Locate the cell with the specified text and output its [x, y] center coordinate. 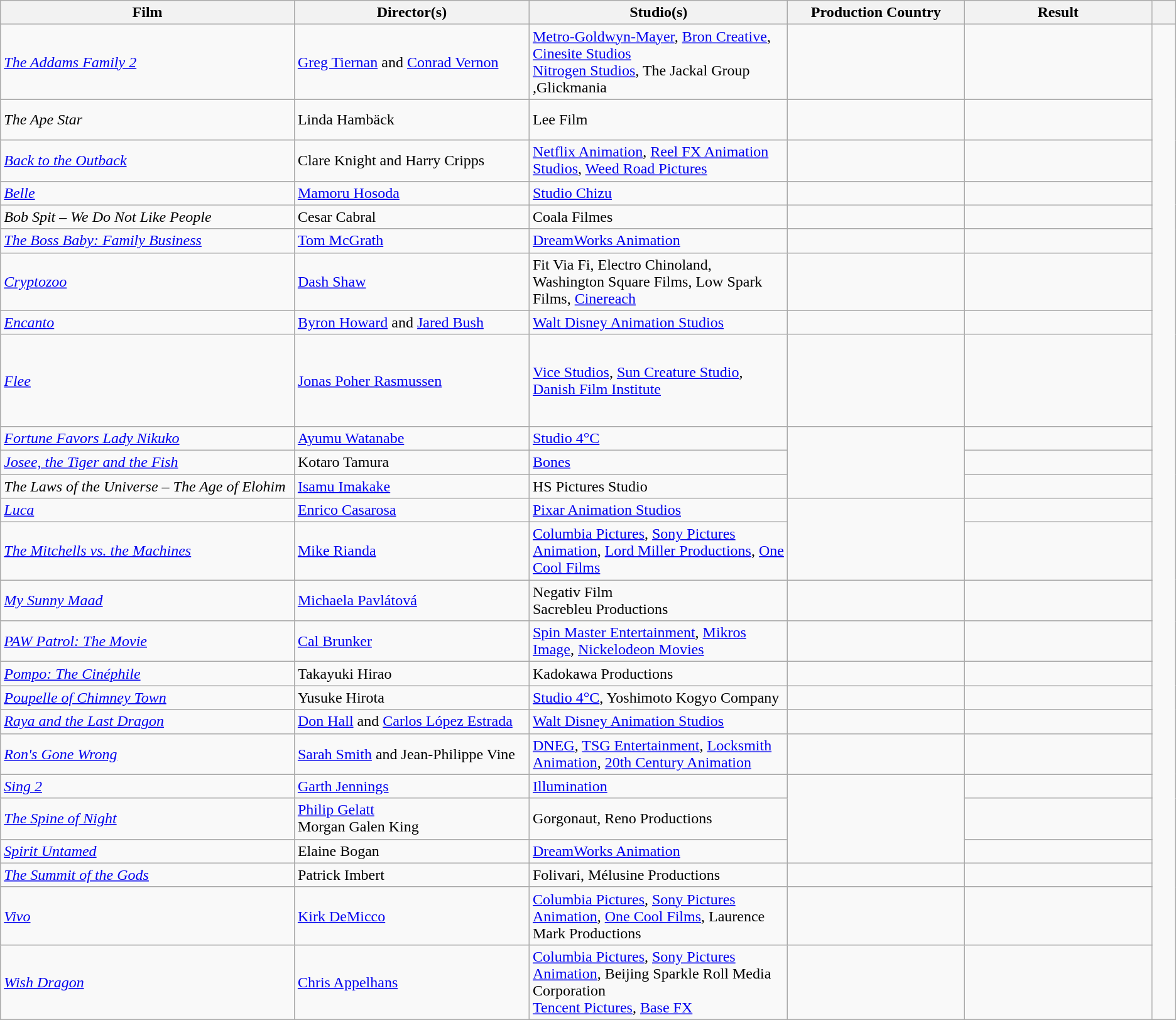
The Addams Family 2 [148, 62]
The Ape Star [148, 119]
Kirk DeMicco [411, 916]
Isamu Imakake [411, 486]
Philip GelattMorgan Galen King [411, 818]
Film [148, 13]
Dash Shaw [411, 282]
Flee [148, 380]
Cryptozoo [148, 282]
Ayumu Watanabe [411, 438]
Mamoru Hosoda [411, 193]
Garth Jennings [411, 786]
The Boss Baby: Family Business [148, 241]
Josee, the Tiger and the Fish [148, 462]
PAW Patrol: The Movie [148, 641]
Production Country [876, 13]
Greg Tiernan and Conrad Vernon [411, 62]
Enrico Casarosa [411, 510]
Chris Appelhans [411, 982]
Netflix Animation, Reel FX Animation Studios, Weed Road Pictures [658, 161]
Byron Howard and Jared Bush [411, 322]
Negativ FilmSacrebleu Productions [658, 601]
Sarah Smith and Jean-Philippe Vine [411, 754]
Don Hall and Carlos López Estrada [411, 721]
Kotaro Tamura [411, 462]
Mike Rianda [411, 551]
Pixar Animation Studios [658, 510]
Coala Filmes [658, 217]
Metro-Goldwyn-Mayer, Bron Creative, Cinesite StudiosNitrogen Studios, The Jackal Group ,Glickmania [658, 62]
The Spine of Night [148, 818]
Encanto [148, 322]
Belle [148, 193]
Director(s) [411, 13]
Vice Studios, Sun Creature Studio, Danish Film Institute [658, 380]
Studio(s) [658, 13]
Takayuki Hirao [411, 674]
Fit Via Fi, Electro Chinoland, Washington Square Films, Low Spark Films, Cinereach [658, 282]
Illumination [658, 786]
Kadokawa Productions [658, 674]
Studio 4°C [658, 438]
Folivari, Mélusine Productions [658, 875]
Jonas Poher Rasmussen [411, 380]
Fortune Favors Lady Nikuko [148, 438]
Sing 2 [148, 786]
Pompo: The Cinéphile [148, 674]
Poupelle of Chimney Town [148, 698]
Columbia Pictures, Sony Pictures Animation, One Cool Films, Laurence Mark Productions [658, 916]
Yusuke Hirota [411, 698]
Luca [148, 510]
Vivo [148, 916]
The Laws of the Universe – The Age of Elohim [148, 486]
Patrick Imbert [411, 875]
Wish Dragon [148, 982]
Bones [658, 462]
DNEG, TSG Entertainment, Locksmith Animation, 20th Century Animation [658, 754]
My Sunny Maad [148, 601]
Cal Brunker [411, 641]
Columbia Pictures, Sony Pictures Animation, Beijing Sparkle Roll Media CorporationTencent Pictures, Base FX [658, 982]
Tom McGrath [411, 241]
Raya and the Last Dragon [148, 721]
Ron's Gone Wrong [148, 754]
Elaine Bogan [411, 851]
Clare Knight and Harry Cripps [411, 161]
Spirit Untamed [148, 851]
Studio 4°C, Yoshimoto Kogyo Company [658, 698]
Studio Chizu [658, 193]
Cesar Cabral [411, 217]
Back to the Outback [148, 161]
Michaela Pavlátová [411, 601]
Result [1058, 13]
Linda Hambäck [411, 119]
Bob Spit – We Do Not Like People [148, 217]
The Mitchells vs. the Machines [148, 551]
Columbia Pictures, Sony Pictures Animation, Lord Miller Productions, One Cool Films [658, 551]
Gorgonaut, Reno Productions [658, 818]
Spin Master Entertainment, Mikros Image, Nickelodeon Movies [658, 641]
The Summit of the Gods [148, 875]
Lee Film [658, 119]
HS Pictures Studio [658, 486]
